Return the (x, y) coordinate for the center point of the cell that contains the specified text.  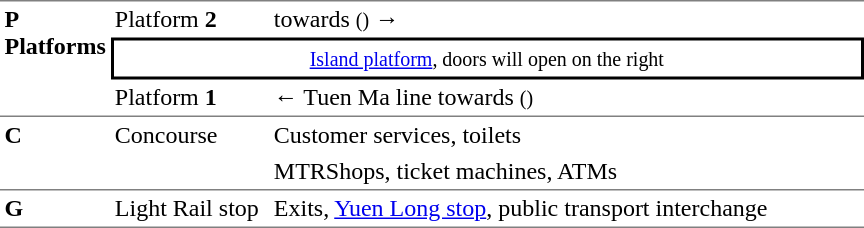
Light Rail stop (190, 209)
PPlatforms (55, 58)
Customer services, toilets (566, 135)
← Tuen Ma line towards () (566, 99)
Platform 1 (190, 99)
Island platform, doors will open on the right (486, 59)
Platform 2 (190, 19)
Exits, Yuen Long stop, public transport interchange (566, 209)
MTRShops, ticket machines, ATMs (566, 172)
C (55, 154)
Concourse (190, 154)
towards () → (566, 19)
G (55, 209)
